Determine the (X, Y) coordinate at the center of the cell enclosing the given text.  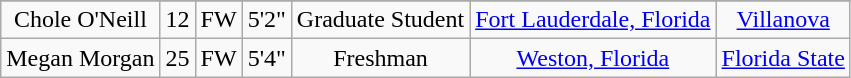
25 (178, 58)
5'2" (266, 20)
12 (178, 20)
Villanova (783, 20)
Freshman (380, 58)
5'4" (266, 58)
Florida State (783, 58)
Megan Morgan (80, 58)
Graduate Student (380, 20)
Fort Lauderdale, Florida (593, 20)
Chole O'Neill (80, 20)
Weston, Florida (593, 58)
